Locate the cell with the specified text and output its [x, y] center coordinate. 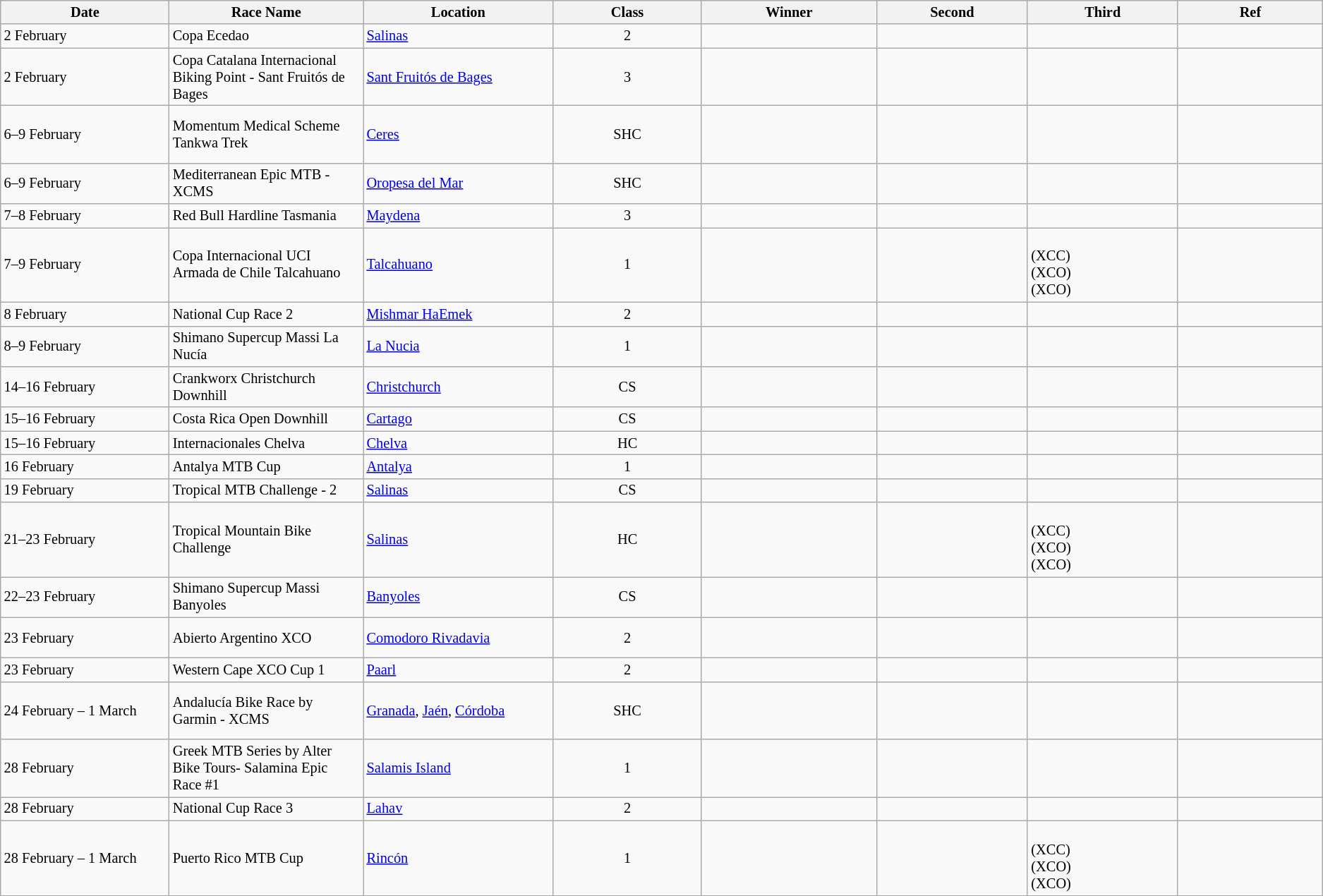
Copa Ecedao [267, 36]
Shimano Supercup Massi Banyoles [267, 597]
24 February – 1 March [85, 710]
Christchurch [459, 387]
Location [459, 12]
Second [952, 12]
Copa Internacional UCI Armada de Chile Talcahuano [267, 265]
Copa Catalana Internacional Biking Point - Sant Fruitós de Bages [267, 77]
Comodoro Rivadavia [459, 638]
Class [627, 12]
Tropical Mountain Bike Challenge [267, 540]
National Cup Race 2 [267, 314]
Cartago [459, 419]
Internacionales Chelva [267, 443]
Granada, Jaén, Córdoba [459, 710]
Western Cape XCO Cup 1 [267, 670]
Red Bull Hardline Tasmania [267, 216]
Race Name [267, 12]
7–8 February [85, 216]
Mediterranean Epic MTB - XCMS [267, 183]
21–23 February [85, 540]
National Cup Race 3 [267, 809]
Chelva [459, 443]
Antalya MTB Cup [267, 466]
Crankworx Christchurch Downhill [267, 387]
Rincón [459, 858]
Ceres [459, 134]
Maydena [459, 216]
Winner [789, 12]
Andalucía Bike Race by Garmin - XCMS [267, 710]
Ref [1250, 12]
Oropesa del Mar [459, 183]
Banyoles [459, 597]
19 February [85, 490]
16 February [85, 466]
Mishmar HaEmek [459, 314]
28 February – 1 March [85, 858]
Tropical MTB Challenge - 2 [267, 490]
Sant Fruitós de Bages [459, 77]
Salamis Island [459, 768]
Shimano Supercup Massi La Nucía [267, 346]
Abierto Argentino XCO [267, 638]
7–9 February [85, 265]
Greek MTB Series by Alter Bike Tours- Salamina Epic Race #1 [267, 768]
Antalya [459, 466]
Date [85, 12]
Talcahuano [459, 265]
8–9 February [85, 346]
Paarl [459, 670]
Third [1102, 12]
La Nucia [459, 346]
Puerto Rico MTB Cup [267, 858]
Momentum Medical Scheme Tankwa Trek [267, 134]
Lahav [459, 809]
Costa Rica Open Downhill [267, 419]
8 February [85, 314]
22–23 February [85, 597]
14–16 February [85, 387]
